Extract the [x, y] coordinate from the center of the cell holding the provided text.  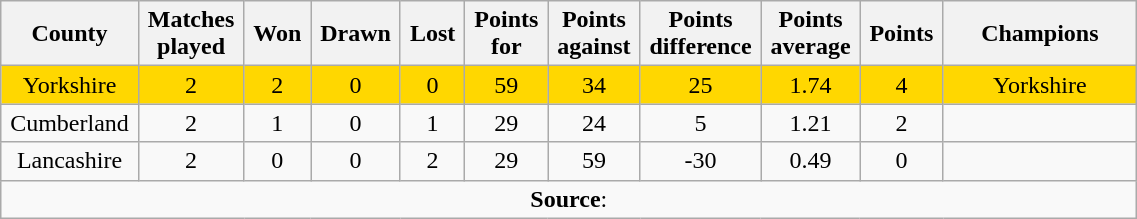
Lost [432, 34]
Won [278, 34]
1.21 [810, 123]
4 [902, 85]
Drawn [356, 34]
Points for [506, 34]
Points against [594, 34]
-30 [700, 161]
Points [902, 34]
Cumberland [70, 123]
34 [594, 85]
25 [700, 85]
24 [594, 123]
Source: [569, 199]
County [70, 34]
Points difference [700, 34]
1.74 [810, 85]
Champions [1040, 34]
5 [700, 123]
Points average [810, 34]
Matches played [191, 34]
Lancashire [70, 161]
0.49 [810, 161]
